Capture the cell that displays the provided text and extract its (X, Y) central coordinate. 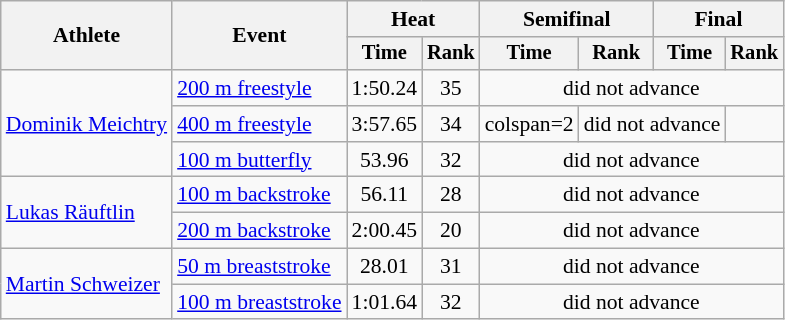
31 (451, 267)
Semifinal (567, 19)
28 (451, 195)
Final (718, 19)
56.11 (384, 195)
400 m freestyle (259, 124)
100 m butterfly (259, 160)
Lukas Räuftlin (86, 212)
20 (451, 231)
200 m backstroke (259, 231)
50 m breaststroke (259, 267)
Athlete (86, 36)
1:50.24 (384, 88)
Dominik Meichtry (86, 124)
3:57.65 (384, 124)
35 (451, 88)
Heat (414, 19)
53.96 (384, 160)
28.01 (384, 267)
Martin Schweizer (86, 284)
34 (451, 124)
1:01.64 (384, 302)
Event (259, 36)
100 m backstroke (259, 195)
colspan=2 (530, 124)
2:00.45 (384, 231)
100 m breaststroke (259, 302)
200 m freestyle (259, 88)
